Return the [X, Y] coordinate for the center point of the cell that contains the specified text.  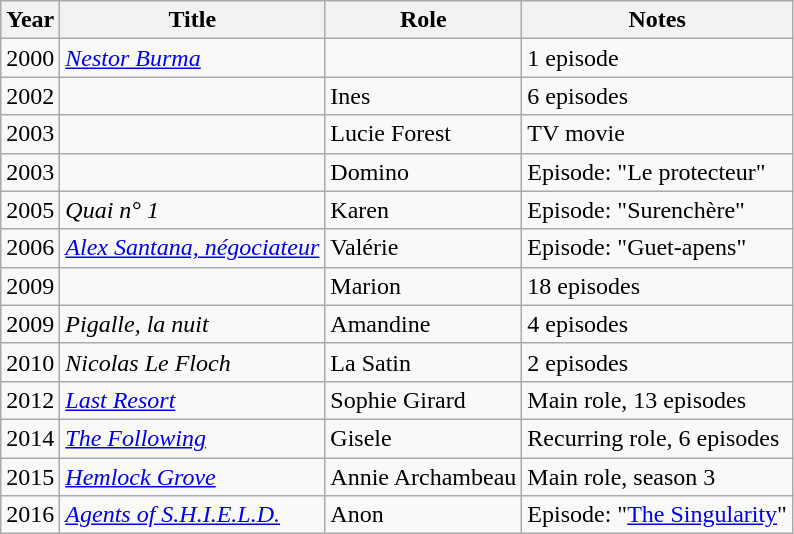
Valérie [424, 248]
Hemlock Grove [192, 477]
Episode: "Guet-apens" [658, 248]
Main role, 13 episodes [658, 400]
2005 [30, 210]
2 episodes [658, 362]
Amandine [424, 324]
The Following [192, 438]
Year [30, 20]
Karen [424, 210]
Anon [424, 515]
Episode: "Le protecteur" [658, 172]
Annie Archambeau [424, 477]
2010 [30, 362]
Domino [424, 172]
Notes [658, 20]
Pigalle, la nuit [192, 324]
Alex Santana, négociateur [192, 248]
Agents of S.H.I.E.L.D. [192, 515]
Marion [424, 286]
Lucie Forest [424, 134]
Episode: "The Singularity" [658, 515]
2014 [30, 438]
Title [192, 20]
La Satin [424, 362]
2002 [30, 96]
2016 [30, 515]
2000 [30, 58]
Quai n° 1 [192, 210]
Episode: "Surenchère" [658, 210]
Gisele [424, 438]
1 episode [658, 58]
Recurring role, 6 episodes [658, 438]
Role [424, 20]
Ines [424, 96]
Nicolas Le Floch [192, 362]
4 episodes [658, 324]
2012 [30, 400]
2015 [30, 477]
Sophie Girard [424, 400]
Main role, season 3 [658, 477]
Last Resort [192, 400]
TV movie [658, 134]
6 episodes [658, 96]
Nestor Burma [192, 58]
2006 [30, 248]
18 episodes [658, 286]
